Locate the cell with the specified text and output its [x, y] center coordinate. 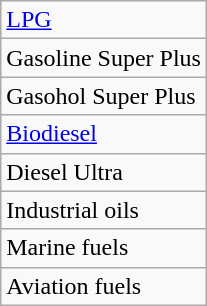
Marine fuels [104, 248]
Biodiesel [104, 134]
Industrial oils [104, 210]
Aviation fuels [104, 286]
Diesel Ultra [104, 172]
Gasohol Super Plus [104, 96]
LPG [104, 20]
Gasoline Super Plus [104, 58]
